Search for the cell housing the specified text and yield its [x, y] center coordinate. 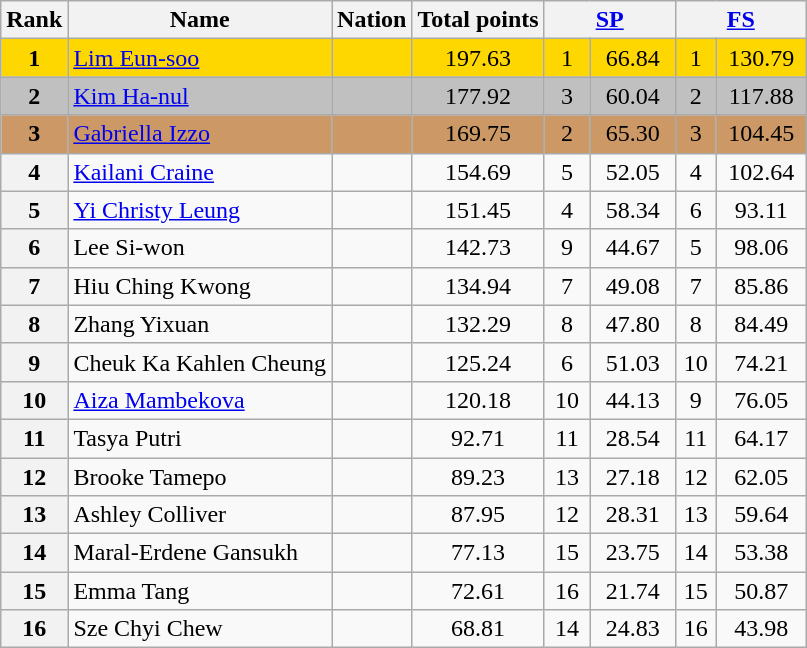
Kim Ha-nul [200, 96]
Maral-Erdene Gansukh [200, 553]
52.05 [632, 172]
Rank [34, 20]
151.45 [478, 210]
102.64 [761, 172]
28.31 [632, 515]
FS [740, 20]
27.18 [632, 477]
Lee Si-won [200, 248]
130.79 [761, 58]
72.61 [478, 591]
89.23 [478, 477]
Nation [372, 20]
21.74 [632, 591]
84.49 [761, 324]
66.84 [632, 58]
60.04 [632, 96]
Name [200, 20]
62.05 [761, 477]
134.94 [478, 286]
64.17 [761, 438]
68.81 [478, 629]
Cheuk Ka Kahlen Cheung [200, 362]
132.29 [478, 324]
24.83 [632, 629]
98.06 [761, 248]
44.67 [632, 248]
197.63 [478, 58]
Sze Chyi Chew [200, 629]
Ashley Colliver [200, 515]
53.38 [761, 553]
59.64 [761, 515]
SP [610, 20]
169.75 [478, 134]
93.11 [761, 210]
142.73 [478, 248]
77.13 [478, 553]
Gabriella Izzo [200, 134]
Zhang Yixuan [200, 324]
120.18 [478, 400]
177.92 [478, 96]
23.75 [632, 553]
87.95 [478, 515]
Yi Christy Leung [200, 210]
49.08 [632, 286]
154.69 [478, 172]
28.54 [632, 438]
44.13 [632, 400]
117.88 [761, 96]
51.03 [632, 362]
Tasya Putri [200, 438]
58.34 [632, 210]
Kailani Craine [200, 172]
104.45 [761, 134]
Brooke Tamepo [200, 477]
76.05 [761, 400]
50.87 [761, 591]
Lim Eun-soo [200, 58]
125.24 [478, 362]
74.21 [761, 362]
Hiu Ching Kwong [200, 286]
Emma Tang [200, 591]
47.80 [632, 324]
92.71 [478, 438]
65.30 [632, 134]
Aiza Mambekova [200, 400]
85.86 [761, 286]
Total points [478, 20]
43.98 [761, 629]
